Locate the cell with the specified text and output its [x, y] center coordinate. 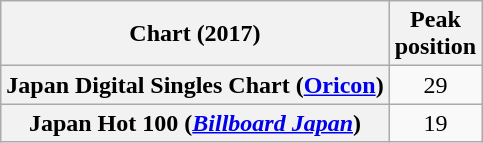
Chart (2017) [195, 34]
19 [435, 123]
Japan Hot 100 (Billboard Japan) [195, 123]
Peakposition [435, 34]
29 [435, 85]
Japan Digital Singles Chart (Oricon) [195, 85]
